Provide the (X, Y) coordinate of the cell's center where the given text is located.  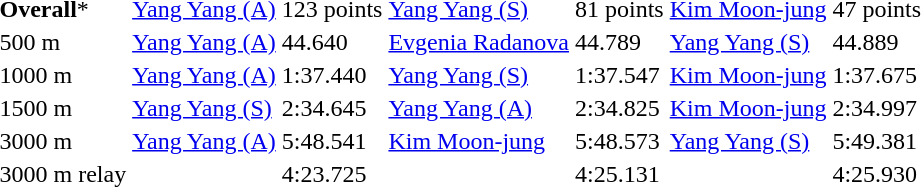
1:37.440 (332, 75)
5:48.573 (620, 141)
5:48.541 (332, 141)
2:34.825 (620, 108)
2:34.645 (332, 108)
1:37.547 (620, 75)
Evgenia Radanova (479, 42)
44.789 (620, 42)
44.640 (332, 42)
